Find where the given text appears and provide that cell's center as [X, Y] coordinate. 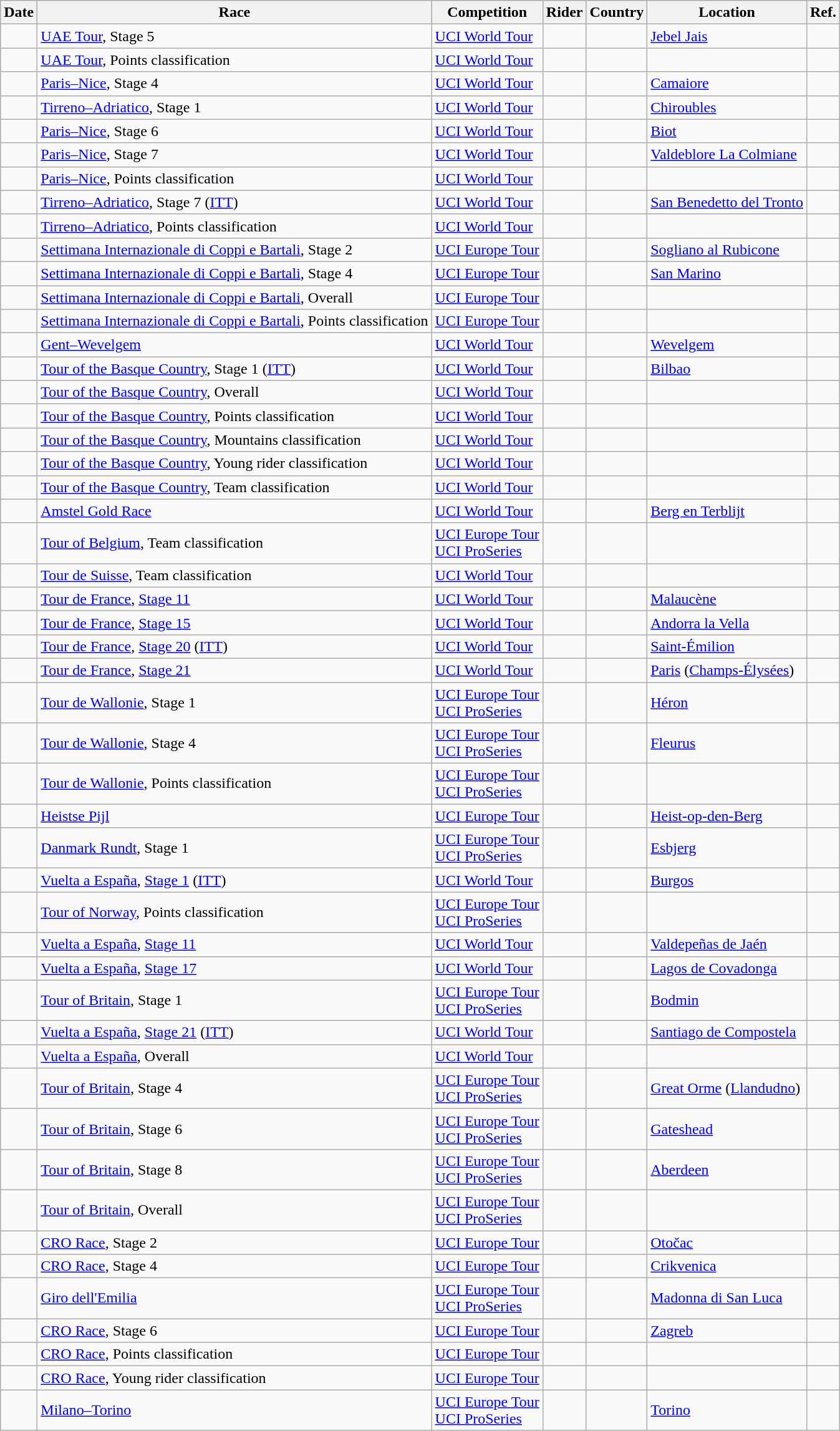
Tirreno–Adriatico, Stage 7 (ITT) [234, 202]
Heistse Pijl [234, 816]
Paris (Champs-Élysées) [727, 670]
Settimana Internazionale di Coppi e Bartali, Stage 2 [234, 250]
Tour de Wallonie, Stage 4 [234, 744]
Valdepeñas de Jaén [727, 944]
Tour of Britain, Stage 8 [234, 1169]
San Benedetto del Tronto [727, 202]
Malaucène [727, 599]
Esbjerg [727, 848]
Fleurus [727, 744]
Jebel Jais [727, 36]
Madonna di San Luca [727, 1299]
Santiago de Compostela [727, 1032]
Bodmin [727, 1001]
Tour de France, Stage 11 [234, 599]
Settimana Internazionale di Coppi e Bartali, Overall [234, 298]
Andorra la Vella [727, 623]
Bilbao [727, 369]
Tour of the Basque Country, Young rider classification [234, 463]
Vuelta a España, Stage 21 (ITT) [234, 1032]
Chiroubles [727, 107]
Giro dell'Emilia [234, 1299]
Vuelta a España, Stage 17 [234, 968]
Torino [727, 1410]
Tour of Belgium, Team classification [234, 543]
Heist-op-den-Berg [727, 816]
Vuelta a España, Overall [234, 1056]
Tour of Britain, Stage 4 [234, 1088]
CRO Race, Stage 2 [234, 1242]
Amstel Gold Race [234, 511]
Tour de France, Stage 15 [234, 623]
Tour de France, Stage 21 [234, 670]
Saint-Émilion [727, 646]
CRO Race, Young rider classification [234, 1378]
Burgos [727, 880]
Paris–Nice, Stage 4 [234, 84]
Gent–Wevelgem [234, 345]
Tour of the Basque Country, Overall [234, 392]
Danmark Rundt, Stage 1 [234, 848]
CRO Race, Points classification [234, 1354]
Paris–Nice, Points classification [234, 178]
Tour of the Basque Country, Stage 1 (ITT) [234, 369]
Paris–Nice, Stage 7 [234, 155]
Rider [564, 12]
Settimana Internazionale di Coppi e Bartali, Points classification [234, 321]
Otočac [727, 1242]
Héron [727, 702]
Wevelgem [727, 345]
Tour of Norway, Points classification [234, 912]
Settimana Internazionale di Coppi e Bartali, Stage 4 [234, 273]
Tour of Britain, Stage 1 [234, 1001]
Tour of the Basque Country, Team classification [234, 487]
Camaiore [727, 84]
CRO Race, Stage 6 [234, 1331]
Tirreno–Adriatico, Points classification [234, 226]
Location [727, 12]
Crikvenica [727, 1266]
Zagreb [727, 1331]
Tirreno–Adriatico, Stage 1 [234, 107]
Tour of the Basque Country, Mountains classification [234, 440]
Valdeblore La Colmiane [727, 155]
Sogliano al Rubicone [727, 250]
Great Orme (Llandudno) [727, 1088]
Vuelta a España, Stage 1 (ITT) [234, 880]
Tour de Suisse, Team classification [234, 575]
Tour de France, Stage 20 (ITT) [234, 646]
Ref. [823, 12]
Country [617, 12]
Date [19, 12]
Lagos de Covadonga [727, 968]
Tour of the Basque Country, Points classification [234, 416]
Milano–Torino [234, 1410]
Vuelta a España, Stage 11 [234, 944]
Race [234, 12]
Biot [727, 131]
UAE Tour, Stage 5 [234, 36]
Tour of Britain, Overall [234, 1210]
Gateshead [727, 1129]
Tour of Britain, Stage 6 [234, 1129]
CRO Race, Stage 4 [234, 1266]
Tour de Wallonie, Stage 1 [234, 702]
Competition [487, 12]
Berg en Terblijt [727, 511]
Tour de Wallonie, Points classification [234, 783]
Paris–Nice, Stage 6 [234, 131]
UAE Tour, Points classification [234, 60]
San Marino [727, 273]
Aberdeen [727, 1169]
